From the cell containing the given text, extract its center point as (x, y) coordinate. 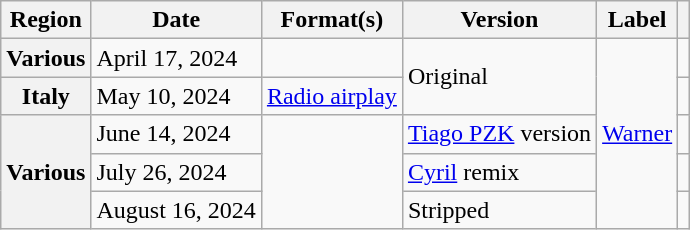
Stripped (499, 210)
Format(s) (332, 20)
Italy (46, 96)
July 26, 2024 (176, 172)
August 16, 2024 (176, 210)
May 10, 2024 (176, 96)
Date (176, 20)
Warner (638, 134)
Region (46, 20)
April 17, 2024 (176, 58)
June 14, 2024 (176, 134)
Cyril remix (499, 172)
Radio airplay (332, 96)
Label (638, 20)
Version (499, 20)
Tiago PZK version (499, 134)
Original (499, 77)
